Determine the (x, y) coordinate at the center of the cell enclosing the given text.  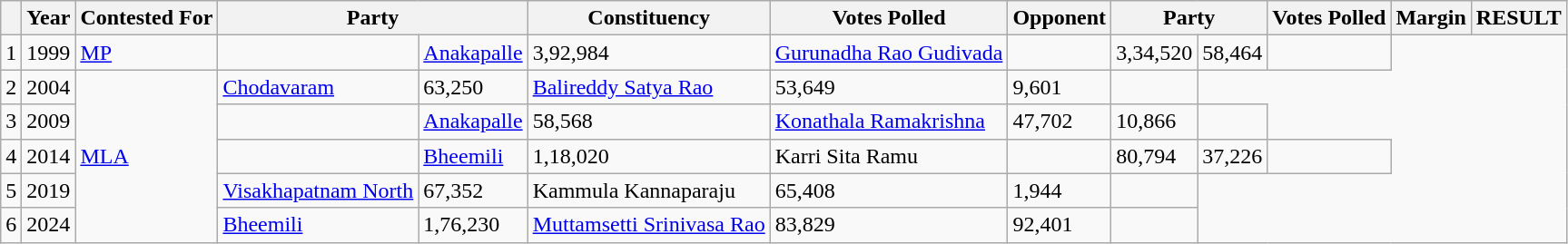
Kammula Kannaparaju (648, 190)
2014 (49, 156)
4 (11, 156)
Year (49, 18)
10,866 (1155, 122)
2 (11, 87)
Visakhapatnam North (318, 190)
1 (11, 53)
1,18,020 (648, 156)
80,794 (1155, 156)
63,250 (473, 87)
3,92,984 (648, 53)
Balireddy Satya Rao (648, 87)
3,34,520 (1155, 53)
53,649 (889, 87)
2019 (49, 190)
5 (11, 190)
6 (11, 225)
37,226 (1233, 156)
2024 (49, 225)
3 (11, 122)
MLA (147, 156)
9,601 (1060, 87)
2009 (49, 122)
65,408 (889, 190)
Contested For (147, 18)
Konathala Ramakrishna (889, 122)
2004 (49, 87)
Constituency (648, 18)
Gurunadha Rao Gudivada (889, 53)
MP (147, 53)
83,829 (889, 225)
58,568 (648, 122)
92,401 (1060, 225)
Margin (1431, 18)
RESULT (1518, 18)
Opponent (1060, 18)
Muttamsetti Srinivasa Rao (648, 225)
1999 (49, 53)
Chodavaram (318, 87)
1,76,230 (473, 225)
1,944 (1060, 190)
58,464 (1233, 53)
67,352 (473, 190)
47,702 (1060, 122)
Karri Sita Ramu (889, 156)
